Extract the (X, Y) coordinate from the center of the cell holding the provided text.  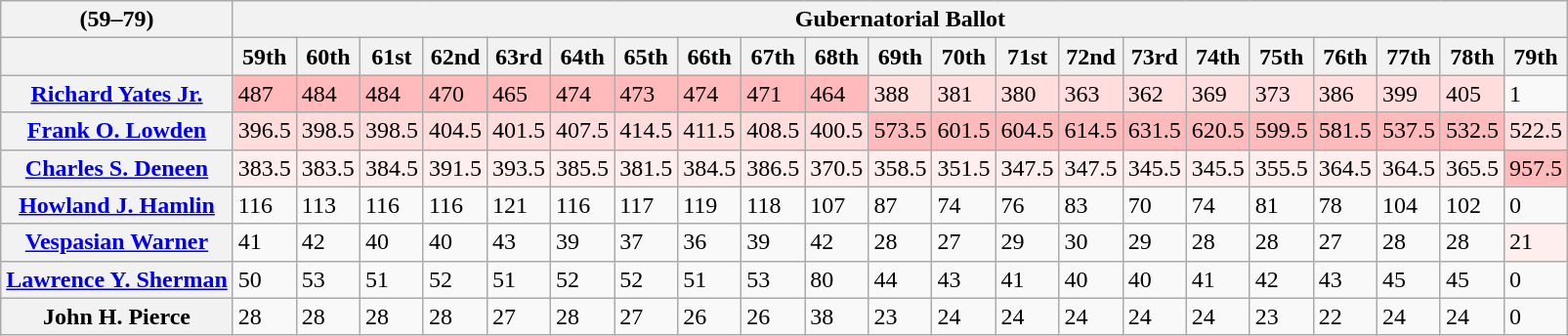
30 (1090, 242)
370.5 (836, 168)
404.5 (455, 131)
400.5 (836, 131)
(59–79) (117, 20)
465 (520, 94)
391.5 (455, 168)
355.5 (1282, 168)
38 (836, 316)
399 (1409, 94)
471 (774, 94)
78th (1471, 57)
50 (264, 279)
532.5 (1471, 131)
64th (582, 57)
414.5 (647, 131)
396.5 (264, 131)
79th (1536, 57)
87 (901, 205)
381 (963, 94)
67th (774, 57)
104 (1409, 205)
388 (901, 94)
119 (709, 205)
63rd (520, 57)
Gubernatorial Ballot (900, 20)
362 (1155, 94)
473 (647, 94)
401.5 (520, 131)
37 (647, 242)
60th (328, 57)
408.5 (774, 131)
62nd (455, 57)
601.5 (963, 131)
380 (1028, 94)
614.5 (1090, 131)
537.5 (1409, 131)
620.5 (1217, 131)
72nd (1090, 57)
75th (1282, 57)
83 (1090, 205)
386 (1344, 94)
John H. Pierce (117, 316)
393.5 (520, 168)
77th (1409, 57)
68th (836, 57)
487 (264, 94)
581.5 (1344, 131)
65th (647, 57)
69th (901, 57)
363 (1090, 94)
117 (647, 205)
21 (1536, 242)
61st (391, 57)
76 (1028, 205)
351.5 (963, 168)
405 (1471, 94)
74th (1217, 57)
604.5 (1028, 131)
464 (836, 94)
599.5 (1282, 131)
Vespasian Warner (117, 242)
76th (1344, 57)
407.5 (582, 131)
411.5 (709, 131)
102 (1471, 205)
Charles S. Deneen (117, 168)
631.5 (1155, 131)
78 (1344, 205)
70th (963, 57)
522.5 (1536, 131)
73rd (1155, 57)
Lawrence Y. Sherman (117, 279)
1 (1536, 94)
358.5 (901, 168)
59th (264, 57)
Howland J. Hamlin (117, 205)
80 (836, 279)
573.5 (901, 131)
107 (836, 205)
957.5 (1536, 168)
365.5 (1471, 168)
369 (1217, 94)
36 (709, 242)
70 (1155, 205)
373 (1282, 94)
113 (328, 205)
71st (1028, 57)
Richard Yates Jr. (117, 94)
381.5 (647, 168)
Frank O. Lowden (117, 131)
81 (1282, 205)
22 (1344, 316)
118 (774, 205)
44 (901, 279)
470 (455, 94)
386.5 (774, 168)
385.5 (582, 168)
66th (709, 57)
121 (520, 205)
